Extract the [x, y] coordinate from the center of the cell holding the provided text.  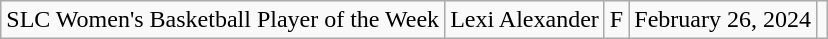
Lexi Alexander [525, 20]
F [616, 20]
February 26, 2024 [723, 20]
SLC Women's Basketball Player of the Week [223, 20]
